Output the [X, Y] coordinate of the center of the cell containing the given text.  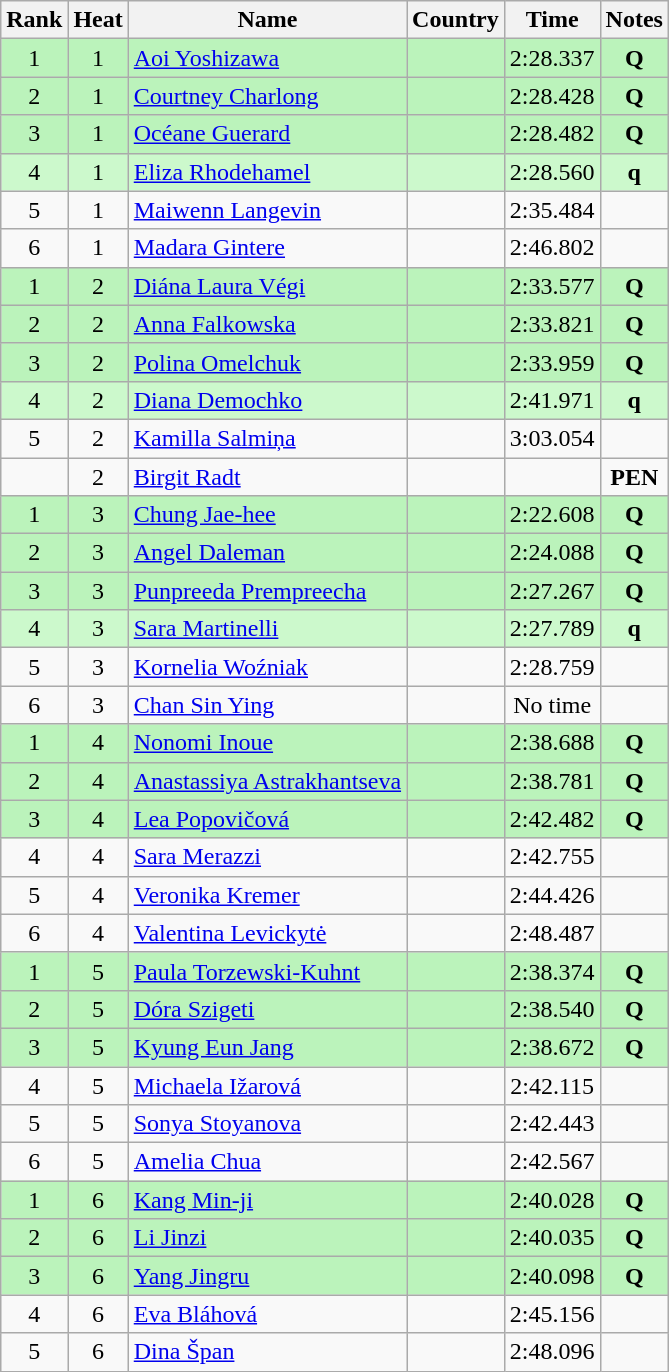
2:38.781 [552, 781]
2:46.802 [552, 248]
Madara Gintere [267, 248]
2:38.672 [552, 1047]
2:33.821 [552, 324]
Dóra Szigeti [267, 1009]
2:44.426 [552, 895]
Kamilla Salmiņa [267, 438]
2:42.443 [552, 1124]
Amelia Chua [267, 1162]
No time [552, 705]
Aoi Yoshizawa [267, 58]
Eliza Rhodehamel [267, 172]
2:42.115 [552, 1085]
2:27.789 [552, 629]
Name [267, 20]
Birgit Radt [267, 477]
Anastassiya Astrakhantseva [267, 781]
Punpreeda Prempreecha [267, 591]
Time [552, 20]
2:38.374 [552, 971]
Sonya Stoyanova [267, 1124]
Angel Daleman [267, 553]
Kang Min-ji [267, 1200]
Nonomi Inoue [267, 743]
2:28.428 [552, 96]
Océane Guerard [267, 134]
2:38.540 [552, 1009]
Notes [634, 20]
Anna Falkowska [267, 324]
Paula Torzewski-Kuhnt [267, 971]
Polina Omelchuk [267, 362]
2:41.971 [552, 400]
Diána Laura Végi [267, 286]
Maiwenn Langevin [267, 210]
Valentina Levickytė [267, 933]
Rank [34, 20]
2:40.098 [552, 1276]
PEN [634, 477]
2:28.560 [552, 172]
Michaela Ižarová [267, 1085]
2:33.959 [552, 362]
2:38.688 [552, 743]
2:28.337 [552, 58]
2:40.035 [552, 1238]
Eva Bláhová [267, 1314]
Yang Jingru [267, 1276]
2:28.759 [552, 667]
Courtney Charlong [267, 96]
2:22.608 [552, 515]
2:45.156 [552, 1314]
Lea Popovičová [267, 819]
Chan Sin Ying [267, 705]
Li Jinzi [267, 1238]
3:03.054 [552, 438]
Dina Špan [267, 1352]
Diana Demochko [267, 400]
2:42.482 [552, 819]
2:48.096 [552, 1352]
2:48.487 [552, 933]
2:35.484 [552, 210]
Chung Jae-hee [267, 515]
Kornelia Woźniak [267, 667]
2:33.577 [552, 286]
2:42.755 [552, 857]
2:24.088 [552, 553]
2:42.567 [552, 1162]
2:28.482 [552, 134]
Sara Merazzi [267, 857]
Country [456, 20]
Sara Martinelli [267, 629]
Veronika Kremer [267, 895]
Heat [98, 20]
2:40.028 [552, 1200]
2:27.267 [552, 591]
Kyung Eun Jang [267, 1047]
